From the cell containing the given text, extract its center point as (X, Y) coordinate. 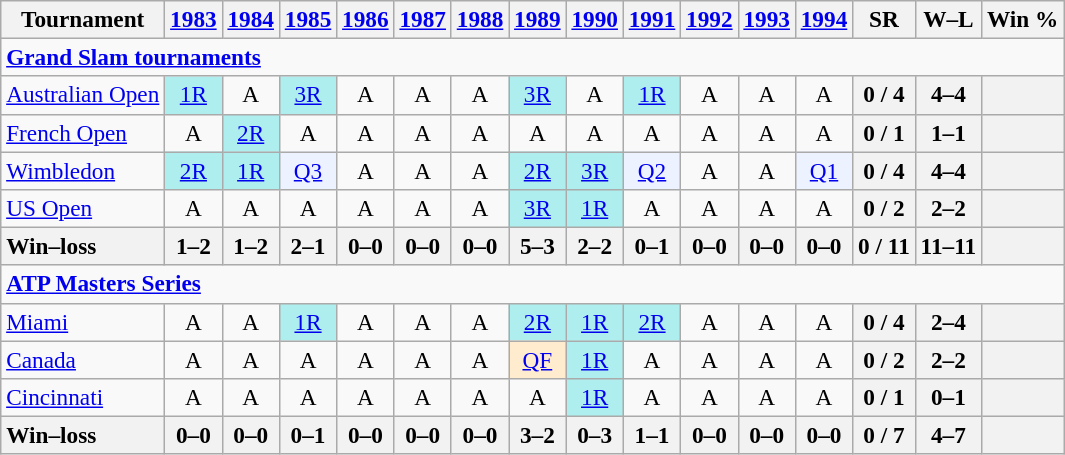
2–1 (308, 246)
2–4 (948, 322)
3–2 (538, 435)
1994 (824, 19)
1989 (538, 19)
11–11 (948, 246)
0–3 (594, 435)
4–7 (948, 435)
Win % (1023, 19)
Grand Slam tournaments (532, 57)
1991 (652, 19)
Q2 (652, 170)
Wimbledon (83, 170)
5–3 (538, 246)
Cincinnati (83, 397)
1985 (308, 19)
French Open (83, 133)
1986 (366, 19)
SR (884, 19)
ATP Masters Series (532, 284)
1987 (422, 19)
1992 (710, 19)
0 / 11 (884, 246)
Q1 (824, 170)
1993 (766, 19)
Tournament (83, 19)
0 / 7 (884, 435)
Q3 (308, 170)
Australian Open (83, 95)
1990 (594, 19)
1988 (480, 19)
QF (538, 359)
W–L (948, 19)
US Open (83, 208)
1983 (194, 19)
Canada (83, 359)
Miami (83, 322)
1984 (250, 19)
